For the text-containing cell, return its midpoint in [X, Y] coordinate format. 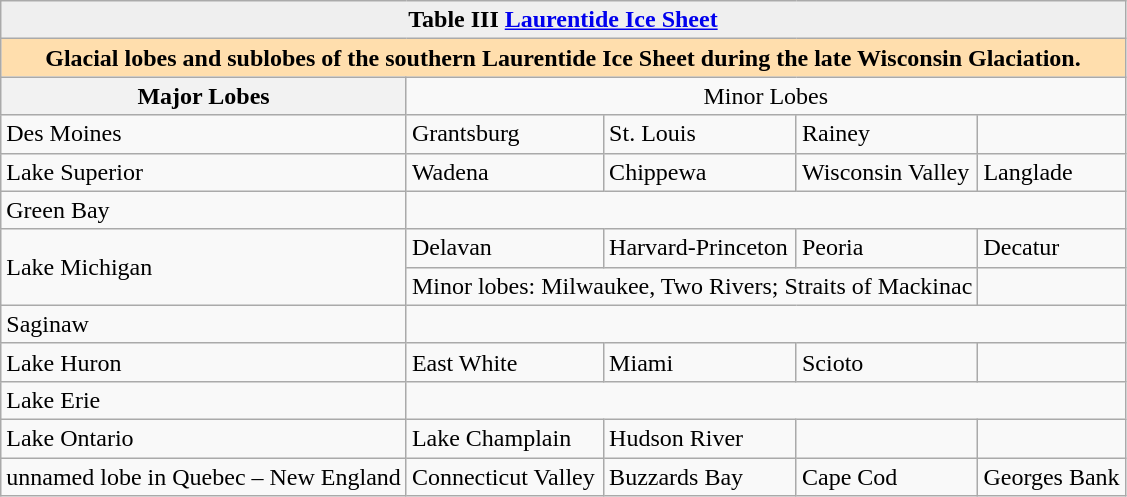
Saginaw [204, 324]
Hudson River [700, 438]
Lake Huron [204, 362]
Scioto [886, 362]
Major Lobes [204, 96]
Decatur [1052, 248]
Table III Laurentide Ice Sheet [563, 20]
Buzzards Bay [700, 477]
Chippewa [700, 172]
Miami [700, 362]
Georges Bank [1052, 477]
Cape Cod [886, 477]
Des Moines [204, 134]
Lake Erie [204, 400]
Grantsburg [504, 134]
Harvard-Princeton [700, 248]
Green Bay [204, 210]
Minor lobes: Milwaukee, Two Rivers; Straits of Mackinac [692, 286]
St. Louis [700, 134]
Lake Michigan [204, 267]
Lake Superior [204, 172]
Wisconsin Valley [886, 172]
Lake Ontario [204, 438]
Peoria [886, 248]
unnamed lobe in Quebec – New England [204, 477]
Delavan [504, 248]
Minor Lobes [766, 96]
Langlade [1052, 172]
Rainey [886, 134]
East White [504, 362]
Glacial lobes and sublobes of the southern Laurentide Ice Sheet during the late Wisconsin Glaciation. [563, 58]
Lake Champlain [504, 438]
Connecticut Valley [504, 477]
Wadena [504, 172]
